Search for the cell housing the specified text and yield its [x, y] center coordinate. 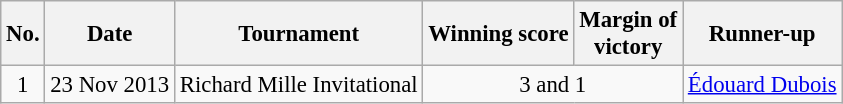
Margin ofvictory [628, 34]
23 Nov 2013 [110, 85]
Édouard Dubois [762, 85]
3 and 1 [553, 85]
Tournament [298, 34]
Date [110, 34]
Runner-up [762, 34]
No. [23, 34]
Richard Mille Invitational [298, 85]
1 [23, 85]
Winning score [498, 34]
